Provide the (x, y) coordinate of the cell's center where the given text is located.  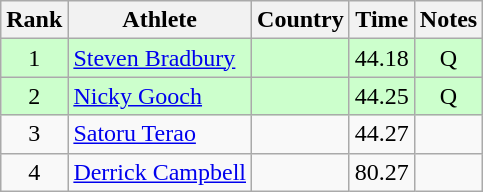
Satoru Terao (160, 134)
3 (34, 134)
Rank (34, 20)
44.18 (382, 58)
44.25 (382, 96)
1 (34, 58)
Country (301, 20)
44.27 (382, 134)
Derrick Campbell (160, 172)
Steven Bradbury (160, 58)
Time (382, 20)
2 (34, 96)
Athlete (160, 20)
Notes (448, 20)
Nicky Gooch (160, 96)
80.27 (382, 172)
4 (34, 172)
